Search for the cell housing the specified text and yield its [x, y] center coordinate. 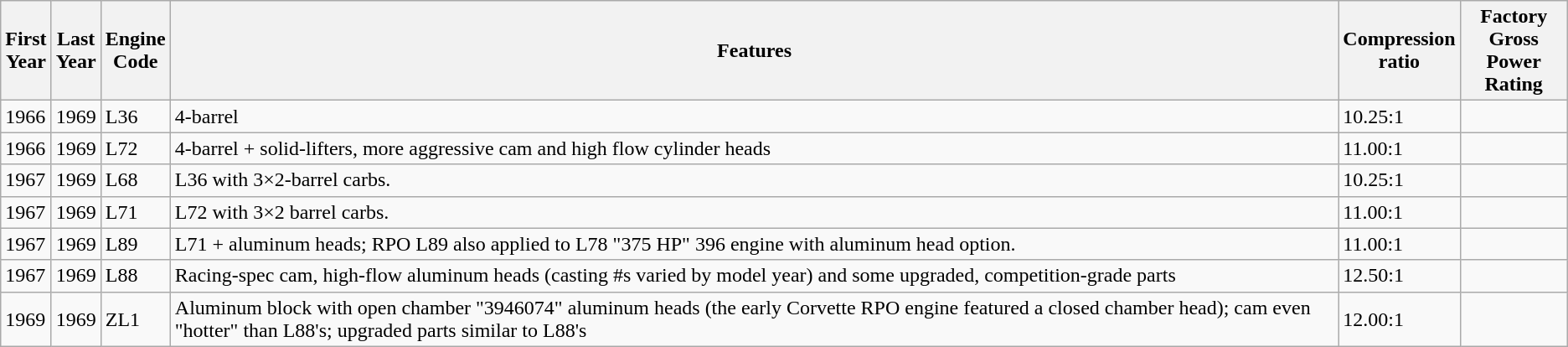
L71 + aluminum heads; RPO L89 also applied to L78 "375 HP" 396 engine with aluminum head option. [754, 244]
L68 [136, 180]
L71 [136, 212]
12.50:1 [1399, 276]
L36 with 3×2-barrel carbs. [754, 180]
Racing-spec cam, high-flow aluminum heads (casting #s varied by model year) and some upgraded, competition-grade parts [754, 276]
EngineCode [136, 50]
12.00:1 [1399, 319]
L72 with 3×2 barrel carbs. [754, 212]
L72 [136, 148]
Compressionratio [1399, 50]
4-barrel [754, 117]
LastYear [75, 50]
4-barrel + solid-lifters, more aggressive cam and high flow cylinder heads [754, 148]
FirstYear [26, 50]
Features [754, 50]
L88 [136, 276]
L36 [136, 117]
ZL1 [136, 319]
FactoryGross PowerRating [1514, 50]
L89 [136, 244]
